Find where the given text appears and provide that cell's center as (X, Y) coordinate. 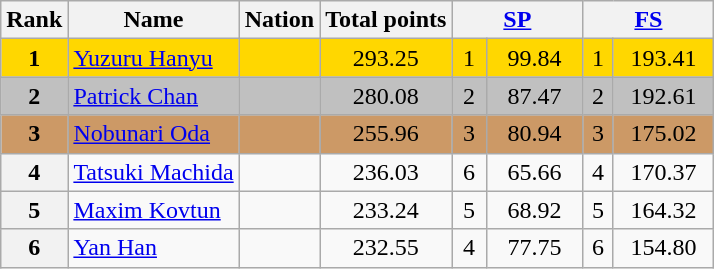
Yan Han (154, 248)
FS (648, 20)
164.32 (664, 210)
87.47 (534, 96)
255.96 (386, 134)
99.84 (534, 58)
Nobunari Oda (154, 134)
193.41 (664, 58)
192.61 (664, 96)
293.25 (386, 58)
65.66 (534, 172)
80.94 (534, 134)
77.75 (534, 248)
175.02 (664, 134)
Total points (386, 20)
68.92 (534, 210)
Yuzuru Hanyu (154, 58)
Name (154, 20)
Maxim Kovtun (154, 210)
280.08 (386, 96)
233.24 (386, 210)
SP (518, 20)
170.37 (664, 172)
154.80 (664, 248)
236.03 (386, 172)
Nation (279, 20)
Rank (34, 20)
232.55 (386, 248)
Tatsuki Machida (154, 172)
Patrick Chan (154, 96)
